Identify which cell holds the provided text, then report its (X, Y) central coordinate. 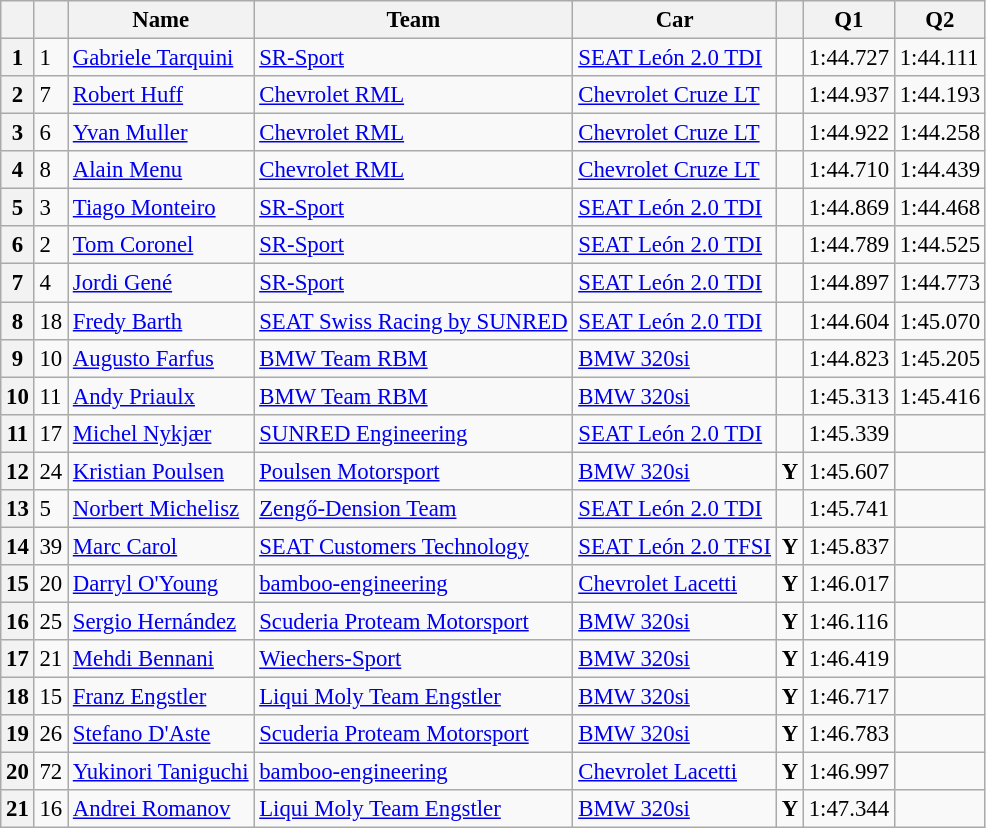
Andy Priaulx (161, 396)
1:44.710 (848, 170)
1:44.727 (848, 58)
1:44.773 (940, 283)
SEAT Swiss Racing by SUNRED (414, 321)
Norbert Michelisz (161, 509)
1:44.604 (848, 321)
1:44.468 (940, 208)
1:45.205 (940, 358)
1:45.837 (848, 546)
1:44.937 (848, 95)
1:45.416 (940, 396)
13 (18, 509)
Gabriele Tarquini (161, 58)
25 (50, 621)
Alain Menu (161, 170)
1:45.313 (848, 396)
Michel Nykjær (161, 433)
SEAT León 2.0 TFSI (674, 546)
Darryl O'Young (161, 584)
1:44.823 (848, 358)
Kristian Poulsen (161, 471)
1:44.922 (848, 133)
1:45.070 (940, 321)
1:44.789 (848, 245)
Tiago Monteiro (161, 208)
Q2 (940, 20)
Name (161, 20)
Team (414, 20)
1:45.339 (848, 433)
9 (18, 358)
1:46.017 (848, 584)
Tom Coronel (161, 245)
19 (18, 734)
Augusto Farfus (161, 358)
1:46.116 (848, 621)
14 (18, 546)
Q1 (848, 20)
1:44.258 (940, 133)
Yvan Muller (161, 133)
Car (674, 20)
Sergio Hernández (161, 621)
Andrei Romanov (161, 809)
Mehdi Bennani (161, 659)
Franz Engstler (161, 697)
1:44.525 (940, 245)
1:45.741 (848, 509)
SUNRED Engineering (414, 433)
1:46.419 (848, 659)
Stefano D'Aste (161, 734)
Wiechers-Sport (414, 659)
SEAT Customers Technology (414, 546)
12 (18, 471)
1:46.717 (848, 697)
1:44.439 (940, 170)
Fredy Barth (161, 321)
Poulsen Motorsport (414, 471)
1:44.869 (848, 208)
1:44.111 (940, 58)
1:45.607 (848, 471)
Yukinori Taniguchi (161, 772)
72 (50, 772)
Zengő-Dension Team (414, 509)
Jordi Gené (161, 283)
1:46.997 (848, 772)
1:47.344 (848, 809)
24 (50, 471)
39 (50, 546)
1:44.897 (848, 283)
Robert Huff (161, 95)
26 (50, 734)
1:44.193 (940, 95)
Marc Carol (161, 546)
1:46.783 (848, 734)
